Detect which cell encompasses the target text, then output its (x, y) center coordinate. 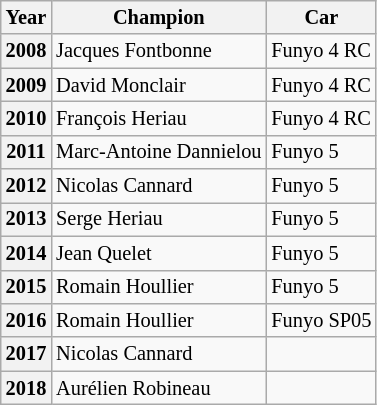
2016 (26, 320)
Year (26, 17)
2013 (26, 219)
2011 (26, 152)
2018 (26, 388)
Aurélien Robineau (158, 388)
Jean Quelet (158, 253)
Car (321, 17)
2014 (26, 253)
2012 (26, 186)
Funyo SP05 (321, 320)
2008 (26, 51)
Champion (158, 17)
2009 (26, 85)
David Monclair (158, 85)
François Heriau (158, 118)
Serge Heriau (158, 219)
Marc-Antoine Dannielou (158, 152)
2015 (26, 287)
2010 (26, 118)
2017 (26, 354)
Jacques Fontbonne (158, 51)
